From the cell containing the given text, extract its center point as (X, Y) coordinate. 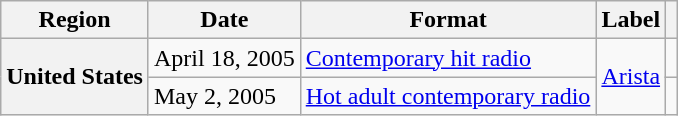
Region (75, 20)
May 2, 2005 (224, 96)
United States (75, 77)
April 18, 2005 (224, 58)
Format (448, 20)
Hot adult contemporary radio (448, 96)
Date (224, 20)
Arista (631, 77)
Contemporary hit radio (448, 58)
Label (631, 20)
